Scan for the cell matching the given text and deliver its [x, y] coordinate at center. 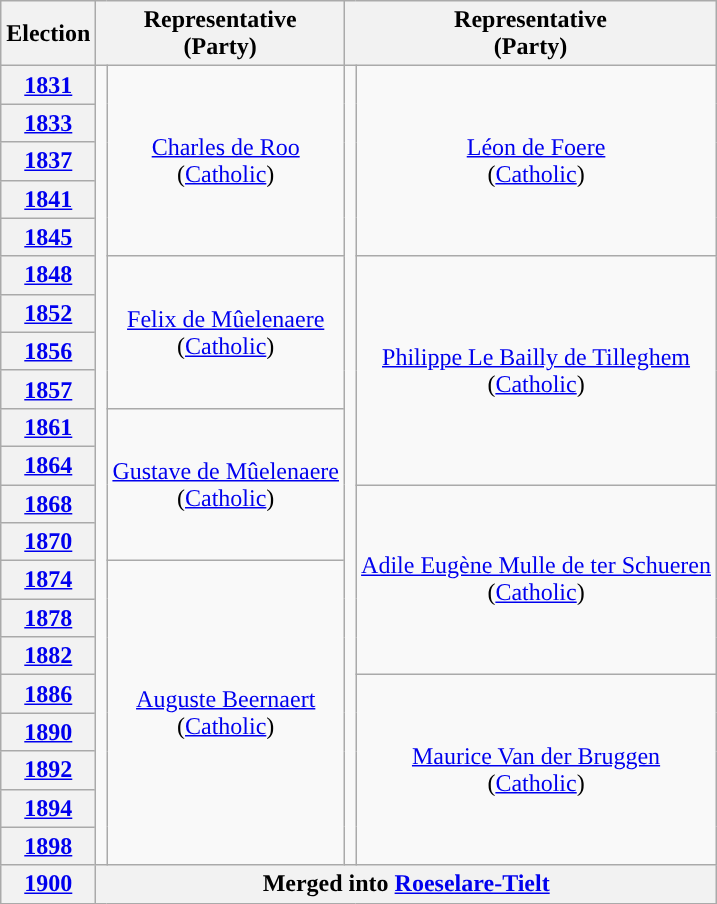
1861 [48, 427]
1874 [48, 580]
1841 [48, 199]
1833 [48, 123]
Maurice Van der Bruggen(Catholic) [536, 770]
Léon de Foere(Catholic) [536, 161]
1900 [48, 884]
1848 [48, 275]
1892 [48, 770]
1856 [48, 351]
1886 [48, 694]
1852 [48, 313]
1894 [48, 808]
Felix de Mûelenaere(Catholic) [226, 332]
1868 [48, 503]
1898 [48, 846]
1870 [48, 542]
Adile Eugène Mulle de ter Schueren(Catholic) [536, 579]
1857 [48, 389]
1864 [48, 465]
Auguste Beernaert(Catholic) [226, 713]
1837 [48, 161]
1878 [48, 618]
1845 [48, 237]
Gustave de Mûelenaere(Catholic) [226, 484]
Philippe Le Bailly de Tilleghem(Catholic) [536, 370]
Merged into Roeselare-Tielt [406, 884]
Charles de Roo(Catholic) [226, 161]
1831 [48, 85]
1882 [48, 656]
1890 [48, 732]
Election [48, 34]
